Determine the [X, Y] coordinate at the center of the cell enclosing the given text.  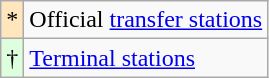
Official transfer stations [146, 20]
* [12, 20]
Terminal stations [146, 58]
† [12, 58]
